Output the (X, Y) coordinate of the center of the cell containing the given text.  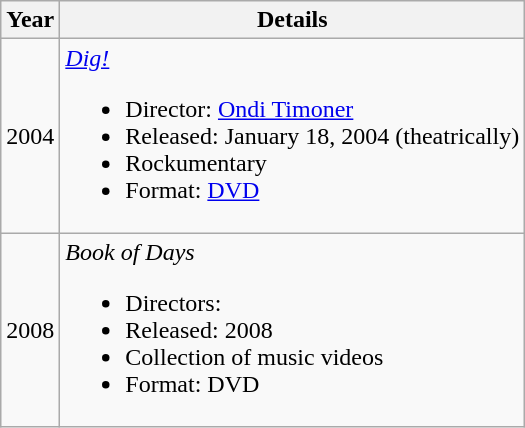
2004 (30, 136)
Dig!Director: Ondi TimonerReleased: January 18, 2004 (theatrically)RockumentaryFormat: DVD (292, 136)
Details (292, 20)
Year (30, 20)
Book of DaysDirectors:Released: 2008Collection of music videosFormat: DVD (292, 330)
2008 (30, 330)
